Extract the (X, Y) coordinate from the center of the cell holding the provided text.  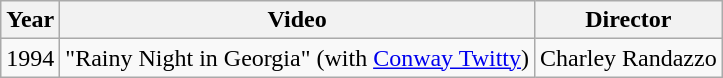
"Rainy Night in Georgia" (with Conway Twitty) (298, 58)
1994 (30, 58)
Director (629, 20)
Video (298, 20)
Charley Randazzo (629, 58)
Year (30, 20)
